Locate the cell with the specified text and output its (X, Y) center coordinate. 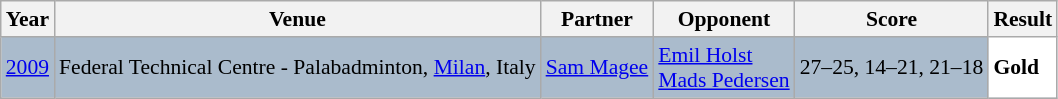
Year (28, 19)
Sam Magee (598, 68)
Partner (598, 19)
Score (892, 19)
Emil Holst Mads Pedersen (724, 68)
Federal Technical Centre - Palabadminton, Milan, Italy (298, 68)
27–25, 14–21, 21–18 (892, 68)
Result (1022, 19)
2009 (28, 68)
Venue (298, 19)
Opponent (724, 19)
Gold (1022, 68)
